Find where the given text appears and provide that cell's center as (x, y) coordinate. 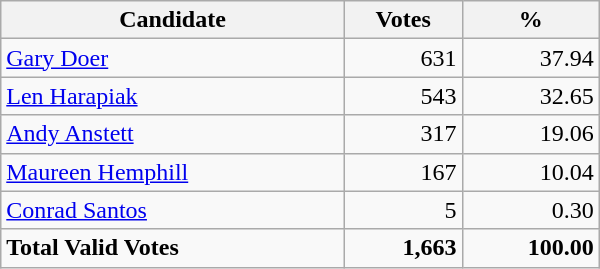
317 (403, 134)
Votes (403, 20)
37.94 (530, 58)
10.04 (530, 172)
Conrad Santos (173, 210)
1,663 (403, 248)
% (530, 20)
Candidate (173, 20)
Len Harapiak (173, 96)
Maureen Hemphill (173, 172)
Gary Doer (173, 58)
19.06 (530, 134)
631 (403, 58)
0.30 (530, 210)
167 (403, 172)
543 (403, 96)
100.00 (530, 248)
Total Valid Votes (173, 248)
5 (403, 210)
Andy Anstett (173, 134)
32.65 (530, 96)
